Capture the cell that displays the provided text and extract its [X, Y] central coordinate. 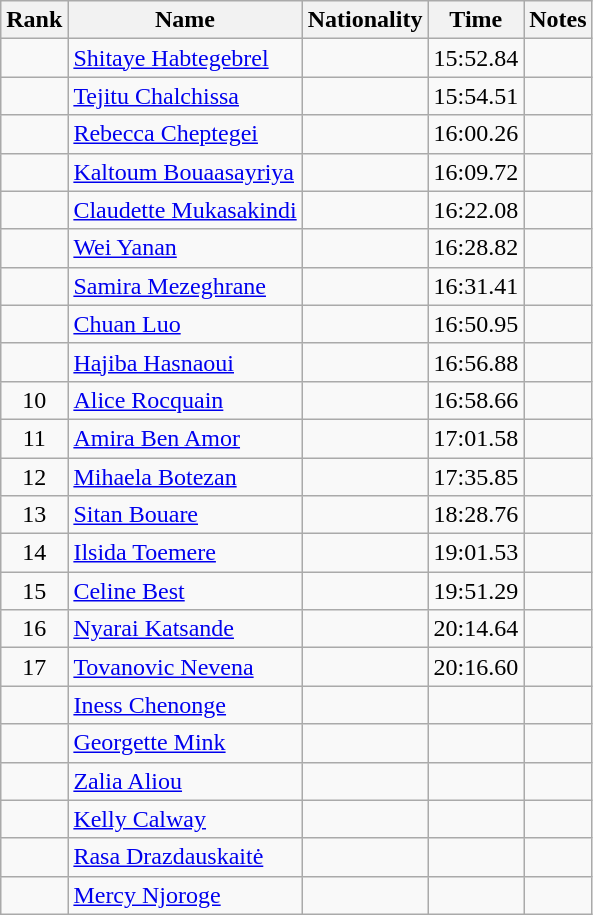
19:51.29 [476, 591]
Mercy Njoroge [185, 895]
12 [34, 477]
Tejitu Chalchissa [185, 96]
Zalia Aliou [185, 781]
14 [34, 553]
16:31.41 [476, 286]
16 [34, 629]
Iness Chenonge [185, 705]
16:58.66 [476, 400]
Samira Mezeghrane [185, 286]
Sitan Bouare [185, 515]
Time [476, 20]
Kaltoum Bouaasayriya [185, 172]
Chuan Luo [185, 324]
13 [34, 515]
Celine Best [185, 591]
18:28.76 [476, 515]
Georgette Mink [185, 743]
Alice Rocquain [185, 400]
Nyarai Katsande [185, 629]
10 [34, 400]
17:35.85 [476, 477]
Claudette Mukasakindi [185, 210]
Notes [558, 20]
Shitaye Habtegebrel [185, 58]
15 [34, 591]
17 [34, 667]
15:54.51 [476, 96]
Ilsida Toemere [185, 553]
Kelly Calway [185, 819]
16:09.72 [476, 172]
11 [34, 438]
16:28.82 [476, 248]
Hajiba Hasnaoui [185, 362]
16:56.88 [476, 362]
Nationality [365, 20]
Rank [34, 20]
19:01.53 [476, 553]
Mihaela Botezan [185, 477]
Tovanovic Nevena [185, 667]
16:00.26 [476, 134]
Rebecca Cheptegei [185, 134]
17:01.58 [476, 438]
20:14.64 [476, 629]
Amira Ben Amor [185, 438]
Rasa Drazdauskaitė [185, 857]
15:52.84 [476, 58]
Wei Yanan [185, 248]
Name [185, 20]
16:50.95 [476, 324]
16:22.08 [476, 210]
20:16.60 [476, 667]
